Identify which cell holds the provided text, then report its (X, Y) central coordinate. 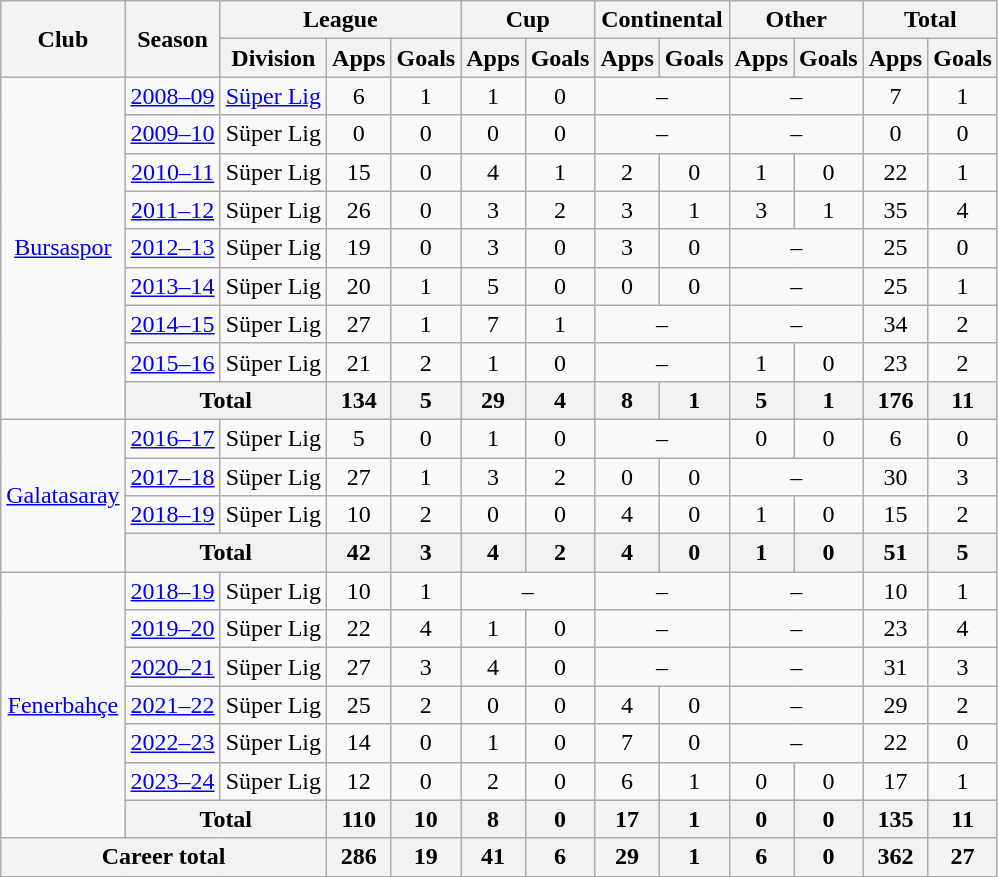
286 (359, 857)
176 (895, 400)
42 (359, 553)
Club (63, 39)
110 (359, 819)
30 (895, 477)
2023–24 (172, 781)
Continental (662, 20)
Other (796, 20)
2010–11 (172, 172)
41 (493, 857)
Career total (164, 857)
31 (895, 667)
2013–14 (172, 286)
51 (895, 553)
2012–13 (172, 248)
134 (359, 400)
34 (895, 324)
Cup (528, 20)
League (340, 20)
21 (359, 362)
2019–20 (172, 629)
2015–16 (172, 362)
Season (172, 39)
2021–22 (172, 705)
2009–10 (172, 134)
20 (359, 286)
2011–12 (172, 210)
26 (359, 210)
Fenerbahçe (63, 705)
2008–09 (172, 96)
362 (895, 857)
2016–17 (172, 438)
35 (895, 210)
2020–21 (172, 667)
Division (273, 58)
Bursaspor (63, 248)
Galatasaray (63, 495)
2014–15 (172, 324)
2022–23 (172, 743)
12 (359, 781)
14 (359, 743)
135 (895, 819)
2017–18 (172, 477)
